Return the [X, Y] coordinate for the center point of the cell that contains the specified text.  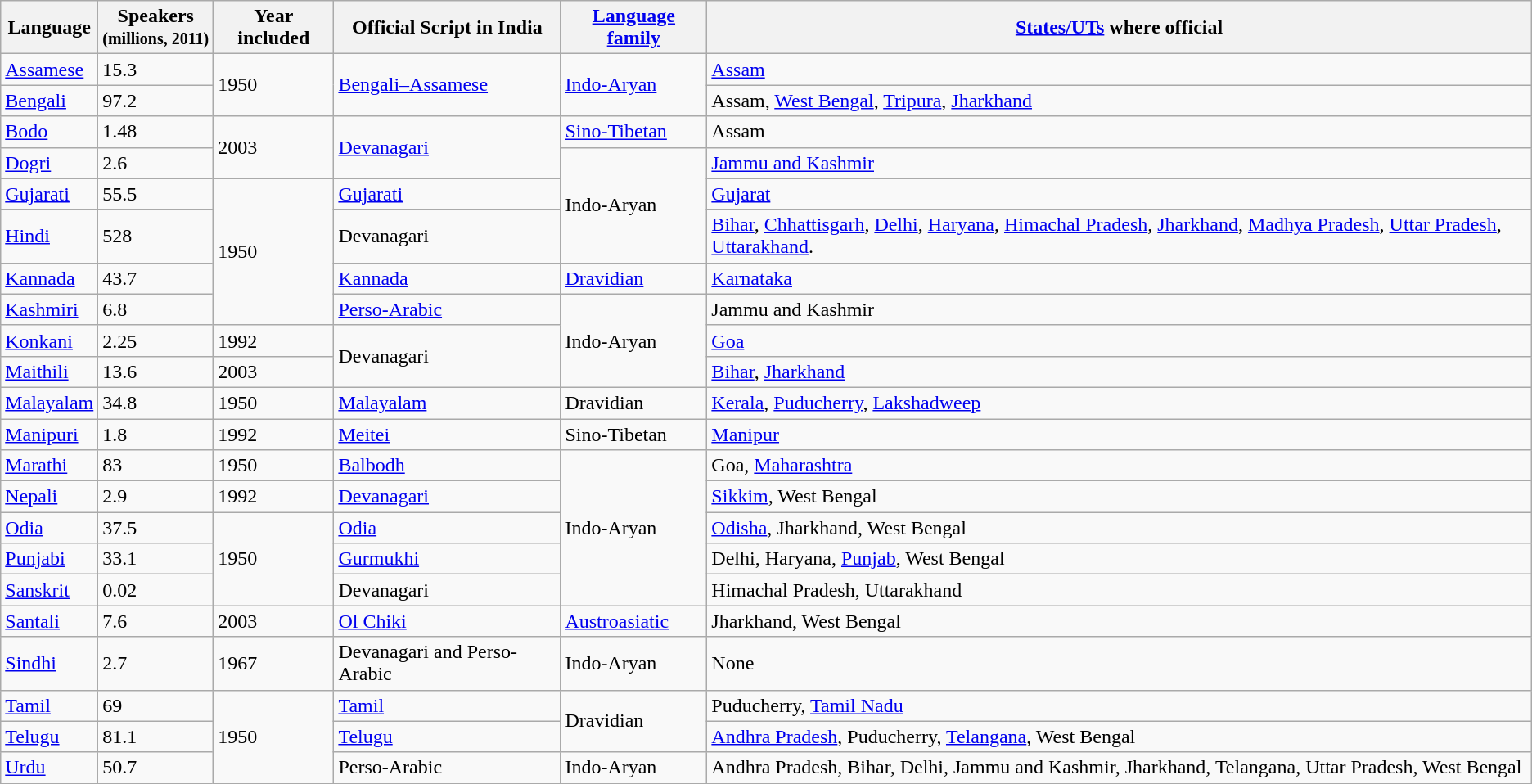
Konkani [49, 340]
Punjabi [49, 559]
Assamese [49, 70]
1967 [273, 663]
43.7 [155, 278]
15.3 [155, 70]
Santali [49, 621]
Language family [633, 28]
Language [49, 28]
7.6 [155, 621]
Goa [1120, 340]
Odisha, Jharkhand, West Bengal [1120, 528]
Kashmiri [49, 309]
Sikkim, West Bengal [1120, 497]
Year included [273, 28]
Urdu [49, 768]
6.8 [155, 309]
33.1 [155, 559]
Marathi [49, 466]
2.25 [155, 340]
1.48 [155, 132]
Kerala, Puducherry, Lakshadweep [1120, 403]
None [1120, 663]
Goa, Maharashtra [1120, 466]
Gurmukhi [447, 559]
Dogri [49, 163]
Hindi [49, 236]
Gujarat [1120, 194]
States/UTs where official [1120, 28]
Balbodh [447, 466]
37.5 [155, 528]
83 [155, 466]
Speakers(millions, 2011) [155, 28]
528 [155, 236]
Puducherry, Tamil Nadu [1120, 705]
Ol Chiki [447, 621]
0.02 [155, 590]
13.6 [155, 372]
Manipur [1120, 435]
Karnataka [1120, 278]
Bihar, Chhattisgarh, Delhi, Haryana, Himachal Pradesh, Jharkhand, Madhya Pradesh, Uttar Pradesh, Uttarakhand. [1120, 236]
Bodo [49, 132]
Delhi, Haryana, Punjab, West Bengal [1120, 559]
Nepali [49, 497]
Devanagari and Perso-Arabic [447, 663]
Official Script in India [447, 28]
Maithili [49, 372]
Himachal Pradesh, Uttarakhand [1120, 590]
Austroasiatic [633, 621]
Manipuri [49, 435]
97.2 [155, 101]
Bengali [49, 101]
2.6 [155, 163]
34.8 [155, 403]
Jharkhand, West Bengal [1120, 621]
Sanskrit [49, 590]
Bengali–Assamese [447, 85]
69 [155, 705]
55.5 [155, 194]
2.9 [155, 497]
Andhra Pradesh, Bihar, Delhi, Jammu and Kashmir, Jharkhand, Telangana, Uttar Pradesh, West Bengal [1120, 768]
Andhra Pradesh, Puducherry, Telangana, West Bengal [1120, 737]
81.1 [155, 737]
Sindhi [49, 663]
2.7 [155, 663]
Meitei [447, 435]
50.7 [155, 768]
1.8 [155, 435]
Assam, West Bengal, Tripura, Jharkhand [1120, 101]
Bihar, Jharkhand [1120, 372]
